Provide the [X, Y] coordinate of the cell's center where the given text is located.  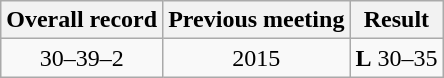
Result [396, 20]
30–39–2 [82, 58]
Previous meeting [256, 20]
2015 [256, 58]
L 30–35 [396, 58]
Overall record [82, 20]
